Capture the cell that displays the provided text and extract its [x, y] central coordinate. 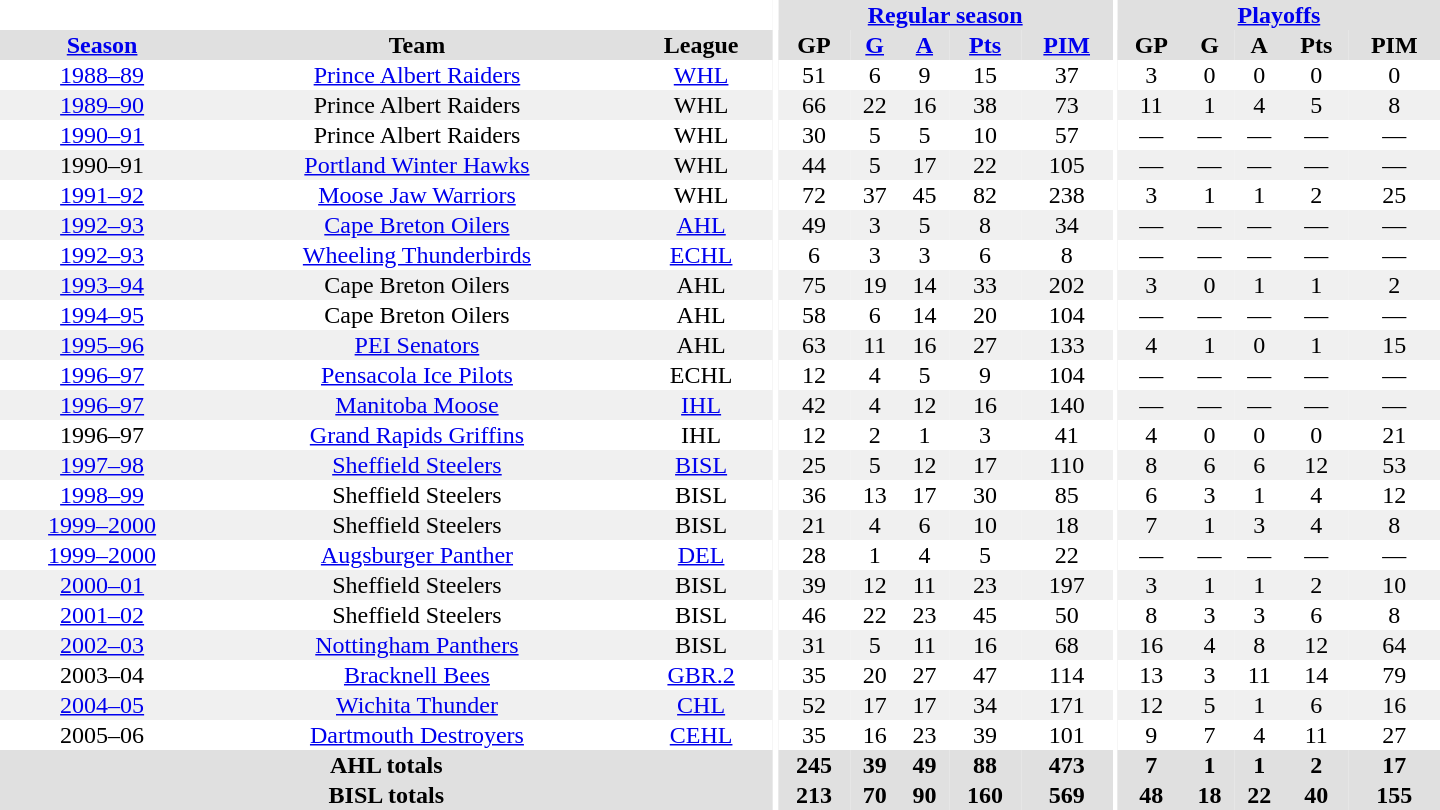
1997–98 [102, 465]
101 [1066, 735]
68 [1066, 645]
2003–04 [102, 675]
213 [814, 795]
Season [102, 45]
47 [985, 675]
58 [814, 315]
2004–05 [102, 705]
46 [814, 615]
1995–96 [102, 345]
140 [1066, 405]
1991–92 [102, 195]
73 [1066, 105]
79 [1394, 675]
Regular season [945, 15]
63 [814, 345]
Manitoba Moose [416, 405]
AHL totals [386, 765]
53 [1394, 465]
38 [985, 105]
28 [814, 555]
70 [875, 795]
1998–99 [102, 495]
2000–01 [102, 585]
57 [1066, 135]
473 [1066, 765]
Augsburger Panther [416, 555]
1988–89 [102, 75]
238 [1066, 195]
Wheeling Thunderbirds [416, 255]
155 [1394, 795]
171 [1066, 705]
40 [1316, 795]
Playoffs [1279, 15]
2005–06 [102, 735]
48 [1152, 795]
75 [814, 285]
Bracknell Bees [416, 675]
CHL [702, 705]
88 [985, 765]
33 [985, 285]
Portland Winter Hawks [416, 165]
Nottingham Panthers [416, 645]
64 [1394, 645]
52 [814, 705]
2001–02 [102, 615]
1994–95 [102, 315]
GBR.2 [702, 675]
42 [814, 405]
CEHL [702, 735]
133 [1066, 345]
Pensacola Ice Pilots [416, 375]
Grand Rapids Griffins [416, 435]
League [702, 45]
31 [814, 645]
245 [814, 765]
PEI Senators [416, 345]
36 [814, 495]
202 [1066, 285]
66 [814, 105]
Moose Jaw Warriors [416, 195]
72 [814, 195]
Team [416, 45]
Wichita Thunder [416, 705]
569 [1066, 795]
BISL totals [386, 795]
110 [1066, 465]
44 [814, 165]
DEL [702, 555]
197 [1066, 585]
41 [1066, 435]
114 [1066, 675]
19 [875, 285]
51 [814, 75]
82 [985, 195]
1989–90 [102, 105]
160 [985, 795]
Dartmouth Destroyers [416, 735]
90 [925, 795]
1993–94 [102, 285]
85 [1066, 495]
50 [1066, 615]
2002–03 [102, 645]
105 [1066, 165]
